Provide the (x, y) coordinate of the cell's center where the given text is located.  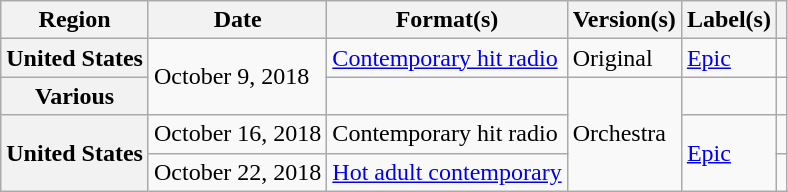
October 22, 2018 (237, 172)
Hot adult contemporary (447, 172)
Date (237, 20)
October 16, 2018 (237, 134)
Version(s) (624, 20)
Original (624, 58)
Orchestra (624, 134)
Region (75, 20)
October 9, 2018 (237, 77)
Label(s) (728, 20)
Format(s) (447, 20)
Various (75, 96)
